Search for the cell housing the specified text and yield its (x, y) center coordinate. 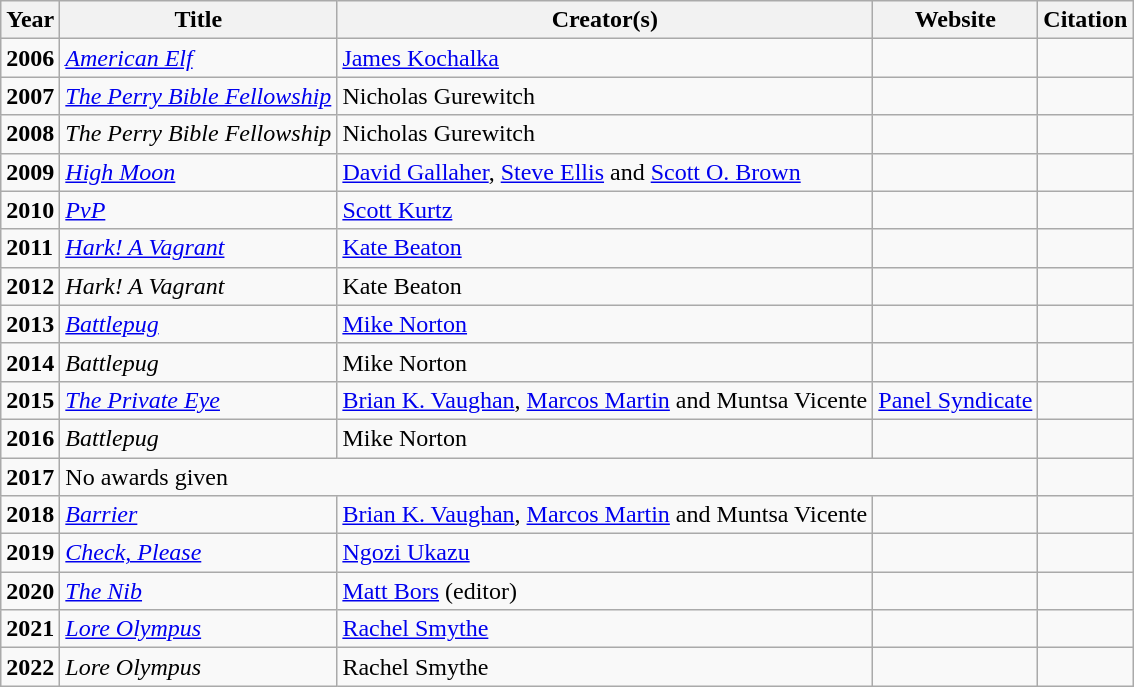
Title (198, 20)
2010 (30, 210)
2022 (30, 667)
2021 (30, 629)
2012 (30, 286)
Matt Bors (editor) (605, 591)
2008 (30, 134)
2006 (30, 58)
2018 (30, 515)
2009 (30, 172)
2020 (30, 591)
Website (956, 20)
James Kochalka (605, 58)
2007 (30, 96)
2011 (30, 248)
Citation (1086, 20)
Ngozi Ukazu (605, 553)
Creator(s) (605, 20)
No awards given (549, 477)
Barrier (198, 515)
The Nib (198, 591)
David Gallaher, Steve Ellis and Scott O. Brown (605, 172)
2017 (30, 477)
2015 (30, 400)
Year (30, 20)
2019 (30, 553)
The Private Eye (198, 400)
American Elf (198, 58)
Check, Please (198, 553)
PvP (198, 210)
High Moon (198, 172)
2013 (30, 324)
2014 (30, 362)
Scott Kurtz (605, 210)
2016 (30, 438)
Panel Syndicate (956, 400)
